Pinpoint the cell where the given text exists, returning its (X, Y) midpoint coordinate. 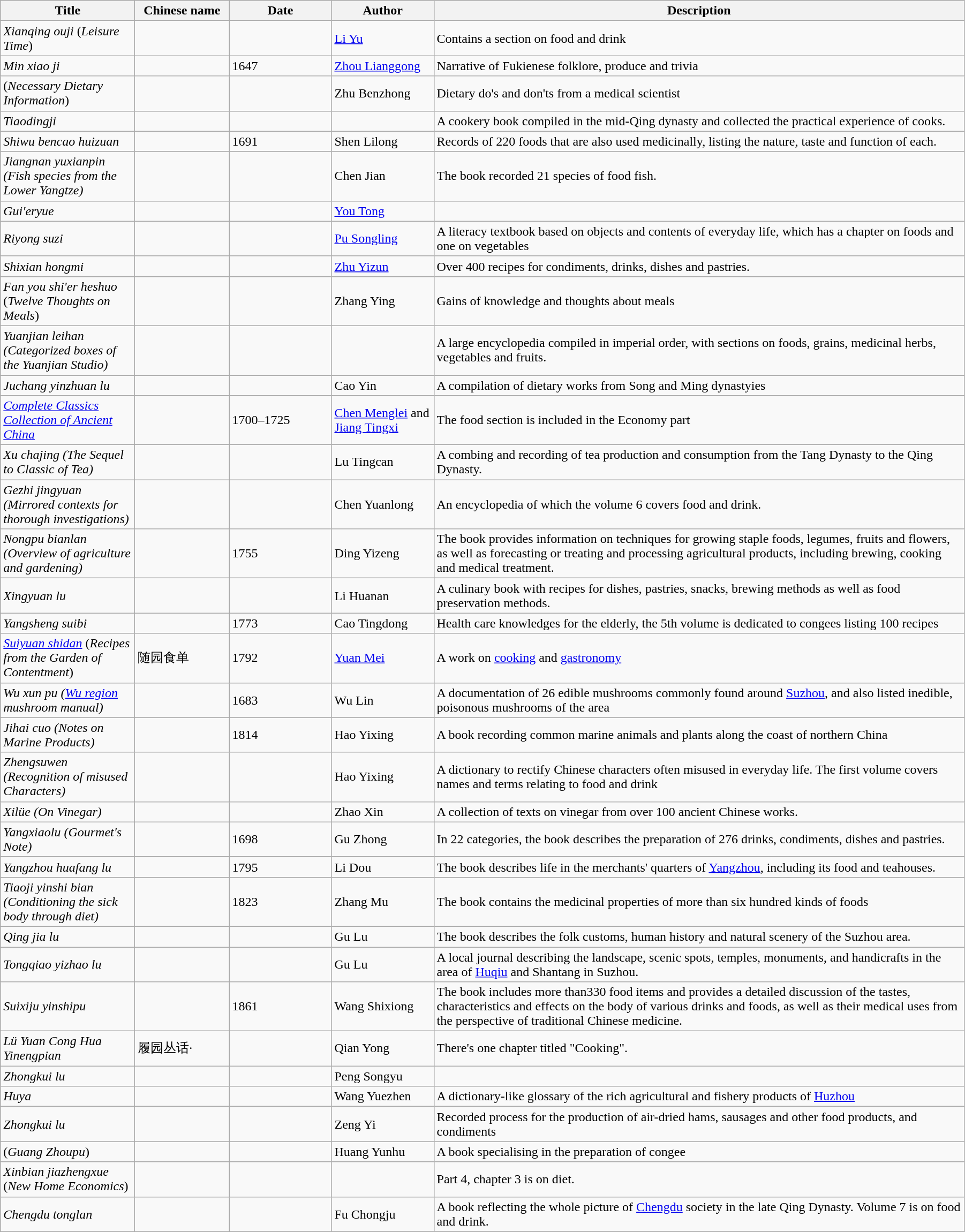
Yangsheng suibi (67, 623)
Xingyuan lu (67, 595)
Juchang yinzhuan lu (67, 385)
A large encyclopedia compiled in imperial order, with sections on foods, grains, medicinal herbs, vegetables and fruits. (699, 350)
A book recording common marine animals and plants along the coast of northern China (699, 735)
1683 (281, 700)
Xianqing ouji (Leisure Time) (67, 39)
A culinary book with recipes for dishes, pastries, snacks, brewing methods as well as food preservation methods. (699, 595)
A combing and recording of tea production and consumption from the Tang Dynasty to the Qing Dynasty. (699, 463)
1647 (281, 66)
Author (382, 11)
Qing jia lu (67, 936)
Shixian hongmi (67, 266)
An encyclopedia of which the volume 6 covers food and drink. (699, 504)
Zeng Yi (382, 1124)
Cao Tingdong (382, 623)
Records of 220 foods that are also used medicinally, listing the nature, taste and function of each. (699, 141)
The book contains the medicinal properties of more than six hundred kinds of foods (699, 902)
Tiaodingji (67, 121)
Tiaoji yinshi bian (Conditioning the sick body through diet) (67, 902)
履园丛话· (182, 1048)
Peng Songyu (382, 1076)
Chen Yuanlong (382, 504)
Description (699, 11)
Zhengsuwen (Recognition of misused Characters) (67, 777)
Yuan Mei (382, 658)
Zhou Lianggong (382, 66)
The book describes the folk customs, human history and natural scenery of the Suzhou area. (699, 936)
Pu Songling (382, 239)
Shen Lilong (382, 141)
1795 (281, 867)
Nongpu bianlan (Overview of agriculture and gardening) (67, 554)
A literacy textbook based on objects and contents of everyday life, which has a chapter on foods and one on vegetables (699, 239)
Wang Shixiong (382, 1007)
Suixiju yinshipu (67, 1007)
Date (281, 11)
Li Dou (382, 867)
Zhao Xin (382, 812)
Li Huanan (382, 595)
Li Yu (382, 39)
Over 400 recipes for condiments, drinks, dishes and pastries. (699, 266)
Part 4, chapter 3 is on diet. (699, 1179)
(Necessary Dietary Information) (67, 93)
A collection of texts on vinegar from over 100 ancient Chinese works. (699, 812)
Lu Tingcan (382, 463)
1823 (281, 902)
Chinese name (182, 11)
Lü Yuan Cong Hua Yinengpian (67, 1048)
The book describes life in the merchants' quarters of Yangzhou, including its food and teahouses. (699, 867)
Complete Classics Collection of Ancient China (67, 420)
A dictionary-like glossary of the rich agricultural and fishery products of Huzhou (699, 1097)
Health care knowledges for the elderly, the 5th volume is dedicated to congees listing 100 recipes (699, 623)
1698 (281, 840)
Tongqiao yizhao lu (67, 964)
Yangzhou huafang lu (67, 867)
Recorded process for the production of air-dried hams, sausages and other food products, and condiments (699, 1124)
Xilüe (On Vinegar) (67, 812)
随园食单 (182, 658)
Fu Chongju (382, 1214)
A book reflecting the whole picture of Chengdu society in the late Qing Dynasty. Volume 7 is on food and drink. (699, 1214)
Huang Yunhu (382, 1152)
Title (67, 11)
1755 (281, 554)
Jiangnan yuxianpin (Fish species from the Lower Yangtze) (67, 176)
There's one chapter titled "Cooking". (699, 1048)
Shiwu bencao huizuan (67, 141)
1814 (281, 735)
Wang Yuezhen (382, 1097)
Huya (67, 1097)
Gu Zhong (382, 840)
The food section is included in the Economy part (699, 420)
Zhang Mu (382, 902)
Xinbian jiazhengxue (New Home Economics) (67, 1179)
1792 (281, 658)
Jihai cuo (Notes on Marine Products) (67, 735)
1861 (281, 1007)
Suiyuan shidan (Recipes from the Garden of Contentment) (67, 658)
1700–1725 (281, 420)
Wu xun pu (Wu region mushroom manual) (67, 700)
Qian Yong (382, 1048)
A cookery book compiled in the mid-Qing dynasty and collected the practical experience of cooks. (699, 121)
(Guang Zhoupu) (67, 1152)
Ding Yizeng (382, 554)
A compilation of dietary works from Song and Ming dynastyies (699, 385)
Dietary do's and don'ts from a medical scientist (699, 93)
Zhu Benzhong (382, 93)
A dictionary to rectify Chinese characters often misused in everyday life. The first volume covers names and terms relating to food and drink (699, 777)
Riyong suzi (67, 239)
Gains of knowledge and thoughts about meals (699, 301)
A documentation of 26 edible mushrooms commonly found around Suzhou, and also listed inedible, poisonous mushrooms of the area (699, 700)
In 22 categories, the book describes the preparation of 276 drinks, condiments, dishes and pastries. (699, 840)
Fan you shi'er heshuo (Twelve Thoughts on Meals) (67, 301)
Cao Yin (382, 385)
Zhu Yizun (382, 266)
Xu chajing (The Sequel to Classic of Tea) (67, 463)
Contains a section on food and drink (699, 39)
Chen Jian (382, 176)
A local journal describing the landscape, scenic spots, temples, monuments, and handicrafts in the area of Huqiu and Shantang in Suzhou. (699, 964)
1773 (281, 623)
1691 (281, 141)
A work on cooking and gastronomy (699, 658)
Zhang Ying (382, 301)
Yuanjian leihan (Categorized boxes of the Yuanjian Studio) (67, 350)
Wu Lin (382, 700)
Gui'eryue (67, 211)
You Tong (382, 211)
Gezhi jingyuan (Mirrored contexts for thorough investigations) (67, 504)
Chengdu tonglan (67, 1214)
Chen Menglei and Jiang Tingxi (382, 420)
Min xiao ji (67, 66)
Yangxiaolu (Gourmet's Note) (67, 840)
The book recorded 21 species of food fish. (699, 176)
A book specialising in the preparation of congee (699, 1152)
Narrative of Fukienese folklore, produce and trivia (699, 66)
